Pinpoint the cell where the given text exists, returning its [x, y] midpoint coordinate. 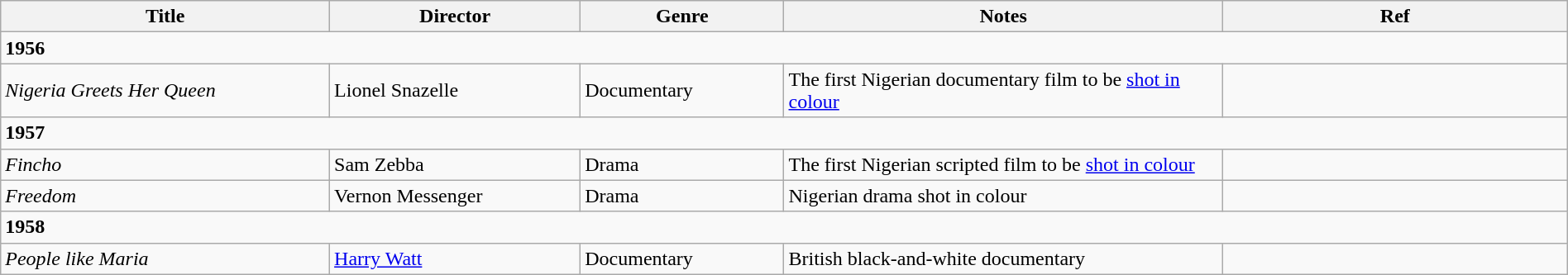
Nigeria Greets Her Queen [165, 91]
British black-and-white documentary [1003, 258]
1956 [784, 48]
Lionel Snazelle [455, 91]
Notes [1003, 17]
The first Nigerian scripted film to be shot in colour [1003, 164]
Director [455, 17]
People like Maria [165, 258]
Fincho [165, 164]
1957 [784, 133]
Harry Watt [455, 258]
Vernon Messenger [455, 196]
The first Nigerian documentary film to be shot in colour [1003, 91]
Sam Zebba [455, 164]
1958 [784, 227]
Freedom [165, 196]
Ref [1394, 17]
Title [165, 17]
Genre [682, 17]
Nigerian drama shot in colour [1003, 196]
